Extract the (x, y) coordinate from the center of the cell holding the provided text.  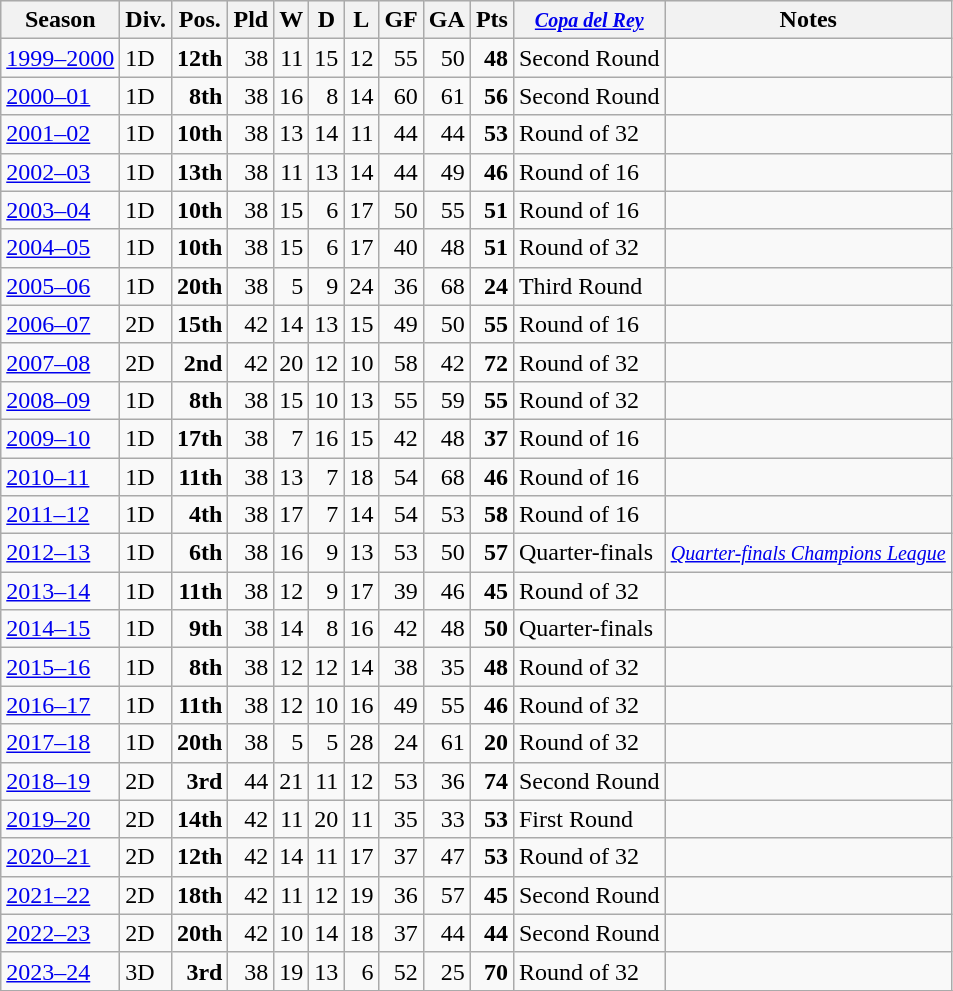
2004–05 (60, 248)
13th (200, 172)
2010–11 (60, 477)
59 (446, 400)
2006–07 (60, 324)
2008–09 (60, 400)
L (362, 20)
14th (200, 819)
Third Round (589, 286)
6th (200, 553)
9th (200, 629)
Season (60, 20)
2022–23 (60, 933)
2020–21 (60, 857)
Notes (808, 20)
D (326, 20)
Quarter-finals Champions League (808, 553)
2013–14 (60, 591)
2007–08 (60, 362)
39 (401, 591)
Pos. (200, 20)
2021–22 (60, 895)
25 (446, 971)
18th (200, 895)
2000–01 (60, 96)
First Round (589, 819)
W (292, 20)
21 (292, 781)
2012–13 (60, 553)
60 (401, 96)
2019–20 (60, 819)
2005–06 (60, 286)
3D (146, 971)
74 (492, 781)
72 (492, 362)
40 (401, 248)
2011–12 (60, 515)
15th (200, 324)
Div. (146, 20)
Pld (251, 20)
70 (492, 971)
2015–16 (60, 667)
GF (401, 20)
2014–15 (60, 629)
Copa del Rey (589, 20)
17th (200, 438)
47 (446, 857)
2009–10 (60, 438)
2002–03 (60, 172)
4th (200, 515)
28 (362, 743)
GA (446, 20)
2nd (200, 362)
2001–02 (60, 134)
52 (401, 971)
56 (492, 96)
2016–17 (60, 705)
1999–2000 (60, 58)
2018–19 (60, 781)
Pts (492, 20)
2017–18 (60, 743)
2003–04 (60, 210)
2023–24 (60, 971)
33 (446, 819)
